Determine the [X, Y] coordinate at the center of the cell enclosing the given text.  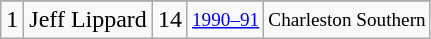
Jeff Lippard [88, 20]
1 [12, 20]
Charleston Southern [347, 20]
1990–91 [225, 20]
14 [170, 20]
